Output the [X, Y] coordinate of the center of the cell containing the given text.  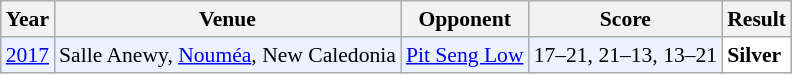
Silver [756, 55]
Venue [228, 19]
Pit Seng Low [465, 55]
Salle Anewy, Nouméa, New Caledonia [228, 55]
Result [756, 19]
Opponent [465, 19]
Score [626, 19]
17–21, 21–13, 13–21 [626, 55]
2017 [28, 55]
Year [28, 19]
